From the cell containing the given text, extract its center point as (x, y) coordinate. 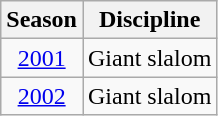
2001 (42, 58)
Discipline (149, 20)
Season (42, 20)
2002 (42, 96)
